Pinpoint the cell where the given text exists, returning its [x, y] midpoint coordinate. 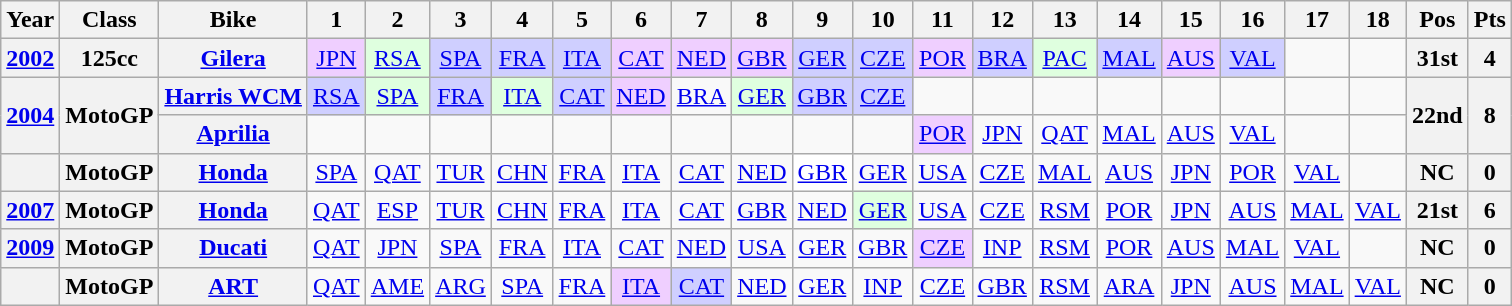
17 [1317, 20]
13 [1064, 20]
AME [397, 286]
ARA [1129, 286]
1 [336, 20]
2009 [30, 248]
5 [582, 20]
21st [1437, 210]
14 [1129, 20]
Gilera [234, 58]
12 [1002, 20]
7 [701, 20]
16 [1252, 20]
ARG [461, 286]
Ducati [234, 248]
9 [822, 20]
Bike [234, 20]
22nd [1437, 115]
Pts [1490, 20]
Aprilia [234, 134]
31st [1437, 58]
Class [110, 20]
18 [1378, 20]
ESP [397, 210]
2 [397, 20]
10 [882, 20]
ART [234, 286]
Pos [1437, 20]
PAC [1064, 58]
Harris WCM [234, 96]
2007 [30, 210]
3 [461, 20]
11 [942, 20]
125cc [110, 58]
2004 [30, 115]
Year [30, 20]
15 [1190, 20]
2002 [30, 58]
